Output the (x, y) coordinate of the center of the cell containing the given text.  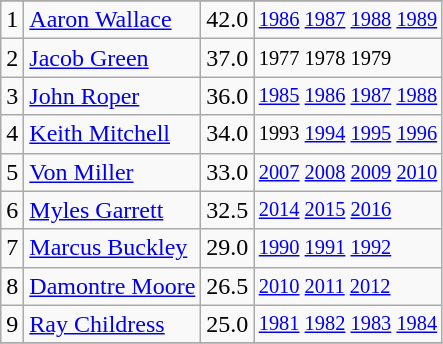
1986 1987 1988 1989 (348, 20)
1977 1978 1979 (348, 58)
2 (12, 58)
9 (12, 324)
Von Miller (112, 172)
1981 1982 1983 1984 (348, 324)
34.0 (228, 134)
John Roper (112, 96)
29.0 (228, 248)
2010 2011 2012 (348, 286)
8 (12, 286)
1990 1991 1992 (348, 248)
Keith Mitchell (112, 134)
36.0 (228, 96)
2014 2015 2016 (348, 210)
26.5 (228, 286)
Jacob Green (112, 58)
5 (12, 172)
32.5 (228, 210)
42.0 (228, 20)
1985 1986 1987 1988 (348, 96)
1993 1994 1995 1996 (348, 134)
Damontre Moore (112, 286)
3 (12, 96)
7 (12, 248)
33.0 (228, 172)
Myles Garrett (112, 210)
Marcus Buckley (112, 248)
6 (12, 210)
37.0 (228, 58)
4 (12, 134)
1 (12, 20)
Aaron Wallace (112, 20)
Ray Childress (112, 324)
25.0 (228, 324)
2007 2008 2009 2010 (348, 172)
